Identify which cell holds the provided text, then report its (X, Y) central coordinate. 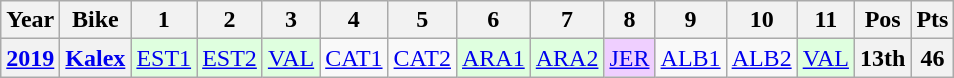
ARA1 (493, 58)
Pts (932, 20)
Bike (96, 20)
9 (690, 20)
Kalex (96, 58)
EST2 (230, 58)
ARA2 (567, 58)
ALB1 (690, 58)
ALB2 (762, 58)
7 (567, 20)
Pos (882, 20)
CAT1 (354, 58)
46 (932, 58)
1 (164, 20)
EST1 (164, 58)
10 (762, 20)
8 (630, 20)
4 (354, 20)
6 (493, 20)
CAT2 (422, 58)
2019 (30, 58)
11 (826, 20)
13th (882, 58)
5 (422, 20)
Year (30, 20)
3 (290, 20)
JER (630, 58)
2 (230, 20)
